Detect which cell encompasses the target text, then output its [X, Y] center coordinate. 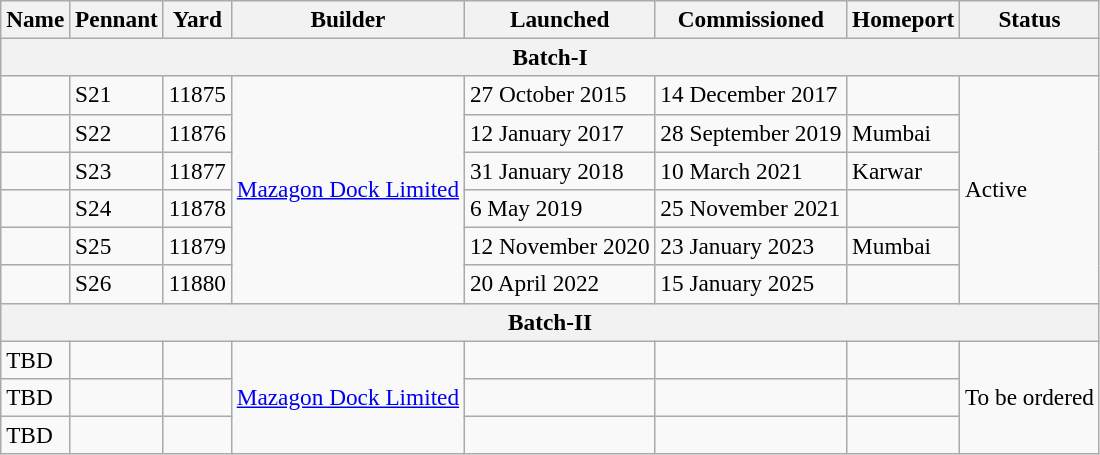
S23 [117, 170]
20 April 2022 [559, 284]
Homeport [904, 19]
S26 [117, 284]
11879 [197, 246]
25 November 2021 [751, 208]
S25 [117, 246]
15 January 2025 [751, 284]
10 March 2021 [751, 170]
S21 [117, 95]
12 January 2017 [559, 133]
Yard [197, 19]
To be ordered [1030, 396]
11875 [197, 95]
Karwar [904, 170]
Active [1030, 190]
S22 [117, 133]
S24 [117, 208]
11880 [197, 284]
Status [1030, 19]
Name [36, 19]
Builder [348, 19]
Commissioned [751, 19]
31 January 2018 [559, 170]
27 October 2015 [559, 95]
28 September 2019 [751, 133]
Batch-I [550, 57]
Batch-II [550, 322]
23 January 2023 [751, 246]
11876 [197, 133]
12 November 2020 [559, 246]
Launched [559, 19]
11877 [197, 170]
14 December 2017 [751, 95]
11878 [197, 208]
Pennant [117, 19]
6 May 2019 [559, 208]
